Return the [X, Y] coordinate for the center point of the cell that contains the specified text.  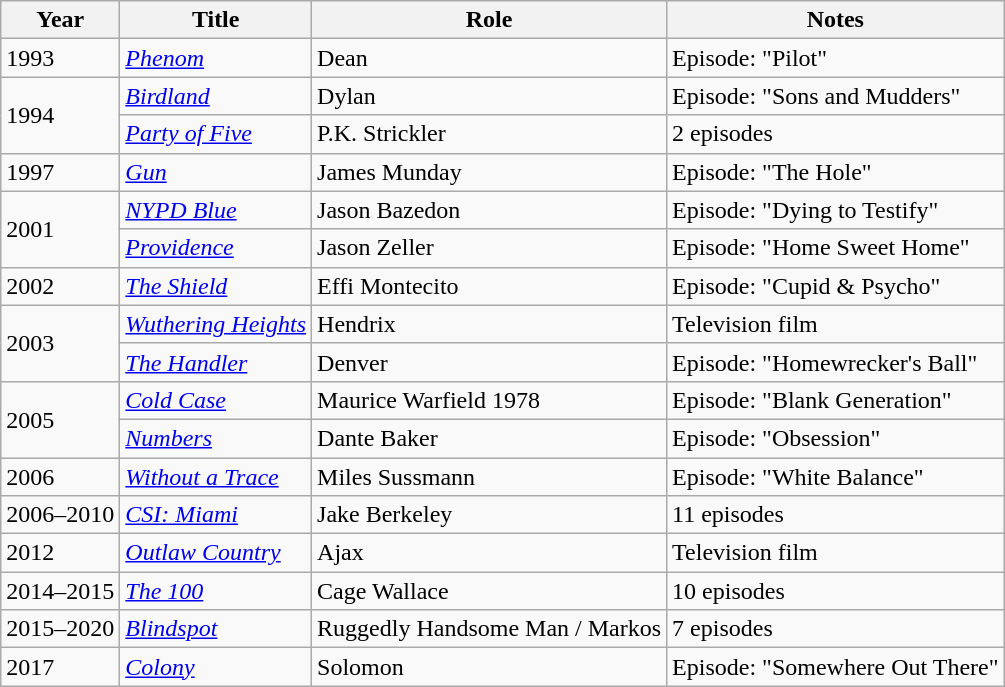
Dante Baker [490, 438]
Episode: "Obsession" [836, 438]
Cage Wallace [490, 591]
2012 [60, 553]
1993 [60, 58]
The Shield [216, 286]
1994 [60, 115]
Episode: "The Hole" [836, 172]
2001 [60, 229]
P.K. Strickler [490, 134]
2006–2010 [60, 515]
Episode: "Cupid & Psycho" [836, 286]
Phenom [216, 58]
Miles Sussmann [490, 477]
2003 [60, 343]
10 episodes [836, 591]
Colony [216, 667]
Blindspot [216, 629]
Notes [836, 20]
Episode: "Somewhere Out There" [836, 667]
2006 [60, 477]
2 episodes [836, 134]
Birdland [216, 96]
Wuthering Heights [216, 324]
Role [490, 20]
Jake Berkeley [490, 515]
11 episodes [836, 515]
Numbers [216, 438]
NYPD Blue [216, 210]
Effi Montecito [490, 286]
Gun [216, 172]
2015–2020 [60, 629]
The 100 [216, 591]
2014–2015 [60, 591]
Maurice Warfield 1978 [490, 400]
Episode: "Homewrecker's Ball" [836, 362]
Episode: "Blank Generation" [836, 400]
Jason Zeller [490, 248]
7 episodes [836, 629]
James Munday [490, 172]
2002 [60, 286]
Dean [490, 58]
Solomon [490, 667]
Cold Case [216, 400]
Title [216, 20]
1997 [60, 172]
Ruggedly Handsome Man / Markos [490, 629]
2005 [60, 419]
CSI: Miami [216, 515]
Episode: "Home Sweet Home" [836, 248]
Hendrix [490, 324]
Year [60, 20]
2017 [60, 667]
Providence [216, 248]
Ajax [490, 553]
Without a Trace [216, 477]
Dylan [490, 96]
Episode: "Dying to Testify" [836, 210]
Jason Bazedon [490, 210]
Episode: "Pilot" [836, 58]
Party of Five [216, 134]
Episode: "White Balance" [836, 477]
Outlaw Country [216, 553]
Episode: "Sons and Mudders" [836, 96]
The Handler [216, 362]
Denver [490, 362]
